Search for the cell housing the specified text and yield its [X, Y] center coordinate. 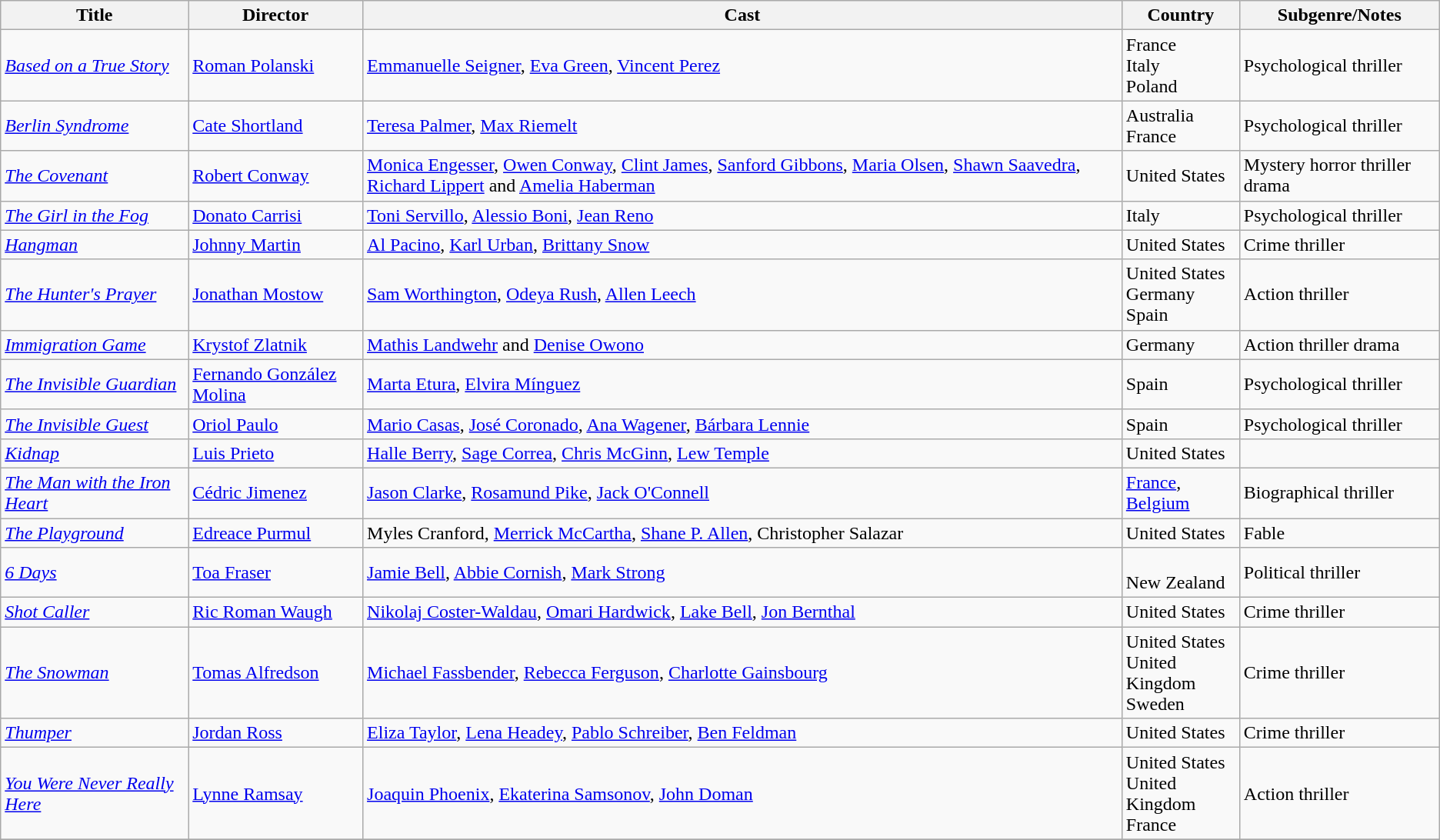
Al Pacino, Karl Urban, Brittany Snow [743, 245]
Toni Servillo, Alessio Boni, Jean Reno [743, 215]
AustraliaFrance [1180, 126]
United StatesGermanySpain [1180, 295]
Roman Polanski [275, 65]
Mystery horror thriller drama [1339, 175]
The Man with the Iron Heart [95, 492]
United StatesUnited KingdomSweden [1180, 672]
Cédric Jimenez [275, 492]
Director [275, 15]
Sam Worthington, Odeya Rush, Allen Leech [743, 295]
Cate Shortland [275, 126]
Mathis Landwehr and Denise Owono [743, 345]
Ric Roman Waugh [275, 612]
Country [1180, 15]
Halle Berry, Sage Correa, Chris McGinn, Lew Temple [743, 453]
Monica Engesser, Owen Conway, Clint James, Sanford Gibbons, Maria Olsen, Shawn Saavedra, Richard Lippert and Amelia Haberman [743, 175]
Tomas Alfredson [275, 672]
Cast [743, 15]
Political thriller [1339, 572]
The Invisible Guardian [95, 385]
Nikolaj Coster-Waldau, Omari Hardwick, Lake Bell, Jon Bernthal [743, 612]
Action thriller drama [1339, 345]
FranceItalyPoland [1180, 65]
Krystof Zlatnik [275, 345]
The Playground [95, 533]
Hangman [95, 245]
Eliza Taylor, Lena Headey, Pablo Schreiber, Ben Feldman [743, 733]
Based on a True Story [95, 65]
Donato Carrisi [275, 215]
Fable [1339, 533]
France, Belgium [1180, 492]
Subgenre/Notes [1339, 15]
Johnny Martin [275, 245]
Mario Casas, José Coronado, Ana Wagener, Bárbara Lennie [743, 424]
Title [95, 15]
You Were Never Really Here [95, 794]
Germany [1180, 345]
Immigration Game [95, 345]
Myles Cranford, Merrick McCartha, Shane P. Allen, Christopher Salazar [743, 533]
Joaquin Phoenix, Ekaterina Samsonov, John Doman [743, 794]
Shot Caller [95, 612]
Marta Etura, Elvira Mínguez [743, 385]
Thumper [95, 733]
Berlin Syndrome [95, 126]
Luis Prieto [275, 453]
6 Days [95, 572]
Jason Clarke, Rosamund Pike, Jack O'Connell [743, 492]
New Zealand [1180, 572]
Emmanuelle Seigner, Eva Green, Vincent Perez [743, 65]
Fernando González Molina [275, 385]
The Snowman [95, 672]
Lynne Ramsay [275, 794]
Oriol Paulo [275, 424]
Teresa Palmer, Max Riemelt [743, 126]
The Covenant [95, 175]
Italy [1180, 215]
United StatesUnited KingdomFrance [1180, 794]
Robert Conway [275, 175]
The Girl in the Fog [95, 215]
Edreace Purmul [275, 533]
Jamie Bell, Abbie Cornish, Mark Strong [743, 572]
Michael Fassbender, Rebecca Ferguson, Charlotte Gainsbourg [743, 672]
Jordan Ross [275, 733]
The Invisible Guest [95, 424]
Kidnap [95, 453]
Toa Fraser [275, 572]
Jonathan Mostow [275, 295]
Biographical thriller [1339, 492]
The Hunter's Prayer [95, 295]
